Search for the cell housing the specified text and yield its (x, y) center coordinate. 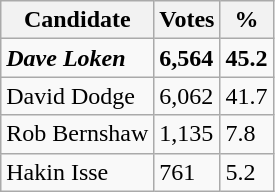
% (246, 20)
Candidate (78, 20)
41.7 (246, 96)
6,564 (187, 58)
5.2 (246, 172)
45.2 (246, 58)
761 (187, 172)
Dave Loken (78, 58)
7.8 (246, 134)
1,135 (187, 134)
Rob Bernshaw (78, 134)
David Dodge (78, 96)
Hakin Isse (78, 172)
Votes (187, 20)
6,062 (187, 96)
